Find where the given text appears and provide that cell's center as [X, Y] coordinate. 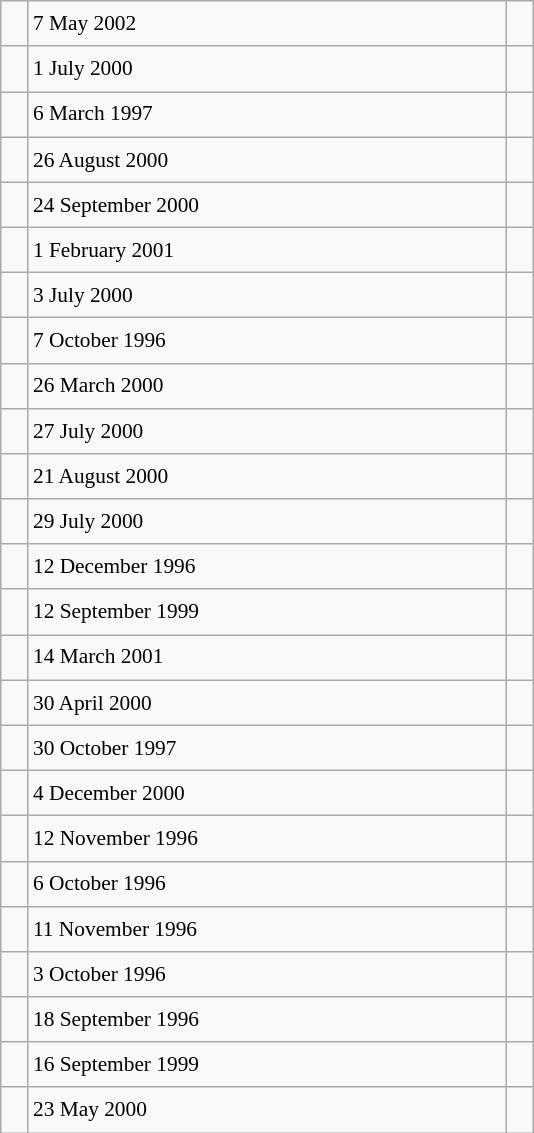
4 December 2000 [267, 792]
27 July 2000 [267, 430]
12 December 1996 [267, 566]
24 September 2000 [267, 204]
6 October 1996 [267, 884]
18 September 1996 [267, 1020]
23 May 2000 [267, 1110]
1 February 2001 [267, 250]
26 August 2000 [267, 160]
14 March 2001 [267, 658]
12 September 1999 [267, 612]
7 October 1996 [267, 340]
3 July 2000 [267, 296]
3 October 1996 [267, 974]
30 October 1997 [267, 748]
26 March 2000 [267, 386]
1 July 2000 [267, 68]
21 August 2000 [267, 476]
16 September 1999 [267, 1064]
7 May 2002 [267, 24]
12 November 1996 [267, 838]
29 July 2000 [267, 522]
11 November 1996 [267, 928]
30 April 2000 [267, 702]
6 March 1997 [267, 114]
